Output the (X, Y) coordinate of the center of the cell containing the given text.  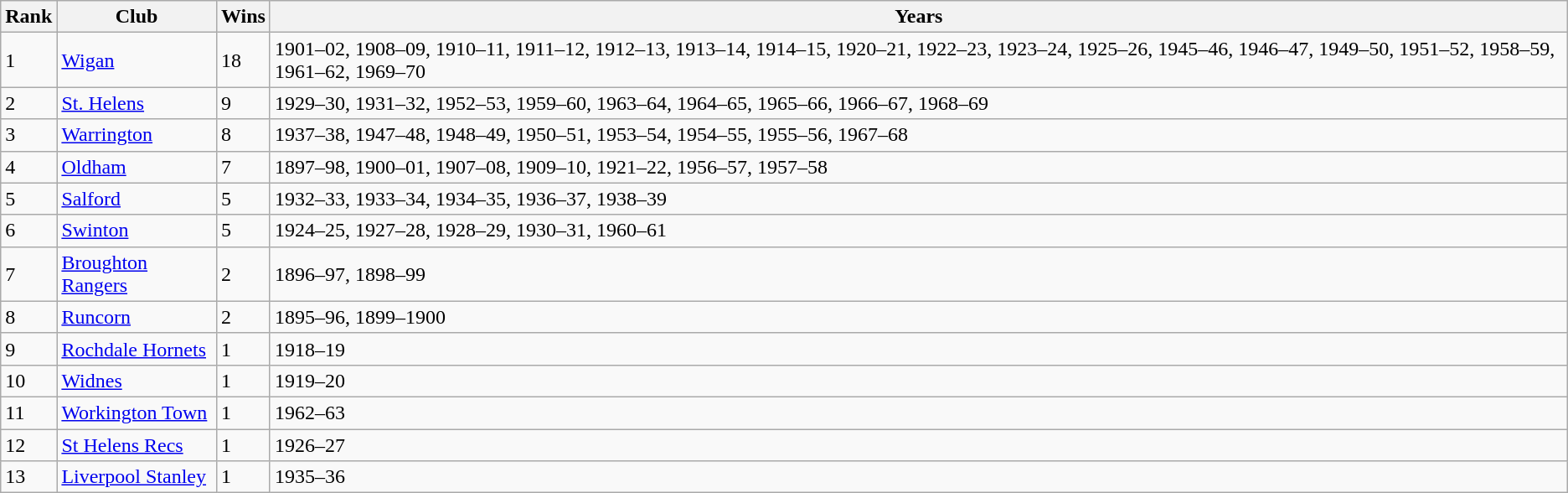
1932–33, 1933–34, 1934–35, 1936–37, 1938–39 (918, 199)
1897–98, 1900–01, 1907–08, 1909–10, 1921–22, 1956–57, 1957–58 (918, 167)
Widnes (137, 381)
6 (28, 231)
Wins (243, 17)
1935–36 (918, 477)
1926–27 (918, 445)
10 (28, 381)
Oldham (137, 167)
1919–20 (918, 381)
12 (28, 445)
1962–63 (918, 413)
Salford (137, 199)
Club (137, 17)
Rank (28, 17)
13 (28, 477)
Liverpool Stanley (137, 477)
Swinton (137, 231)
Rochdale Hornets (137, 349)
Wigan (137, 60)
Workington Town (137, 413)
18 (243, 60)
1895–96, 1899–1900 (918, 317)
3 (28, 135)
Years (918, 17)
Runcorn (137, 317)
St. Helens (137, 103)
1937–38, 1947–48, 1948–49, 1950–51, 1953–54, 1954–55, 1955–56, 1967–68 (918, 135)
Warrington (137, 135)
1924–25, 1927–28, 1928–29, 1930–31, 1960–61 (918, 231)
St Helens Recs (137, 445)
1929–30, 1931–32, 1952–53, 1959–60, 1963–64, 1964–65, 1965–66, 1966–67, 1968–69 (918, 103)
11 (28, 413)
1918–19 (918, 349)
4 (28, 167)
Broughton Rangers (137, 273)
1896–97, 1898–99 (918, 273)
